Identify which cell holds the provided text, then report its (x, y) central coordinate. 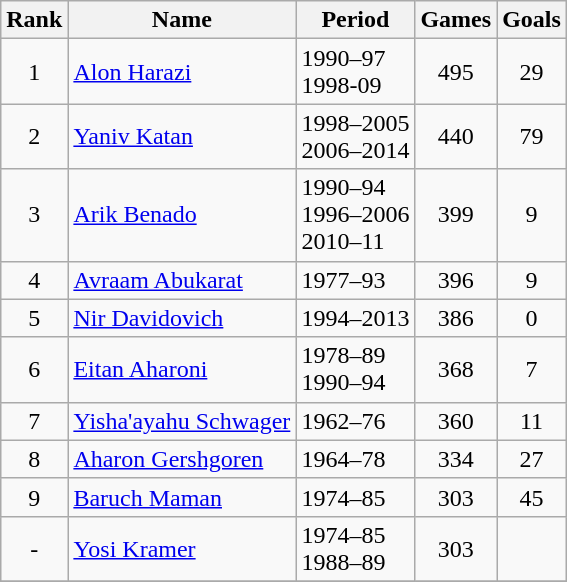
0 (532, 318)
27 (532, 459)
5 (34, 318)
Alon Harazi (182, 72)
Rank (34, 20)
1974–851988–89 (356, 548)
440 (456, 136)
Yaniv Katan (182, 136)
1994–2013 (356, 318)
360 (456, 421)
Baruch Maman (182, 497)
11 (532, 421)
Yisha'ayahu Schwager (182, 421)
79 (532, 136)
495 (456, 72)
1974–85 (356, 497)
334 (456, 459)
6 (34, 370)
1962–76 (356, 421)
396 (456, 280)
Games (456, 20)
1990–971998-09 (356, 72)
45 (532, 497)
368 (456, 370)
4 (34, 280)
Arik Benado (182, 215)
1964–78 (356, 459)
Period (356, 20)
1978–891990–94 (356, 370)
Yosi Kramer (182, 548)
29 (532, 72)
1990–941996–20062010–11 (356, 215)
Eitan Aharoni (182, 370)
1977–93 (356, 280)
Avraam Abukarat (182, 280)
1998–20052006–2014 (356, 136)
399 (456, 215)
- (34, 548)
Goals (532, 20)
8 (34, 459)
1 (34, 72)
Aharon Gershgoren (182, 459)
386 (456, 318)
Nir Davidovich (182, 318)
Name (182, 20)
2 (34, 136)
3 (34, 215)
